Extract the [X, Y] coordinate from the center of the cell holding the provided text.  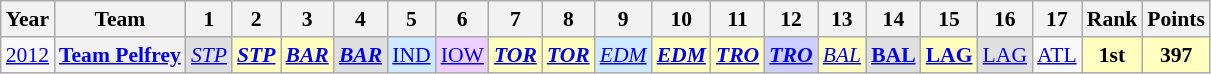
IOW [462, 55]
Rank [1112, 19]
9 [624, 19]
6 [462, 19]
2 [256, 19]
3 [306, 19]
4 [360, 19]
1st [1112, 55]
Year [28, 19]
5 [411, 19]
Points [1176, 19]
7 [516, 19]
11 [738, 19]
Team [120, 19]
13 [842, 19]
2012 [28, 55]
397 [1176, 55]
ATL [1057, 55]
8 [568, 19]
10 [682, 19]
IND [411, 55]
17 [1057, 19]
1 [209, 19]
16 [1005, 19]
12 [790, 19]
14 [894, 19]
Team Pelfrey [120, 55]
15 [950, 19]
